Find where the given text appears and provide that cell's center as (X, Y) coordinate. 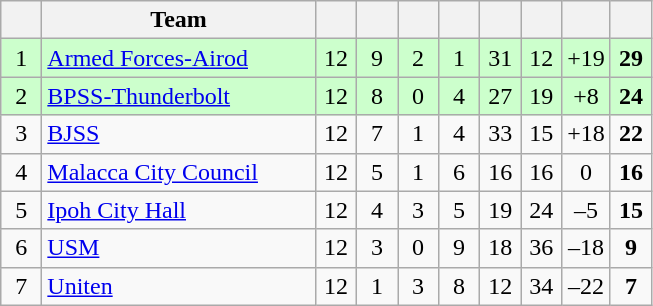
Uniten (179, 286)
BJSS (179, 134)
18 (500, 248)
Ipoh City Hall (179, 210)
+8 (586, 96)
27 (500, 96)
USM (179, 248)
+19 (586, 58)
–18 (586, 248)
33 (500, 134)
Team (179, 20)
–5 (586, 210)
Armed Forces-Airod (179, 58)
29 (630, 58)
34 (542, 286)
Malacca City Council (179, 172)
31 (500, 58)
–22 (586, 286)
36 (542, 248)
BPSS-Thunderbolt (179, 96)
22 (630, 134)
+18 (586, 134)
